Locate the cell with the specified text and output its [x, y] center coordinate. 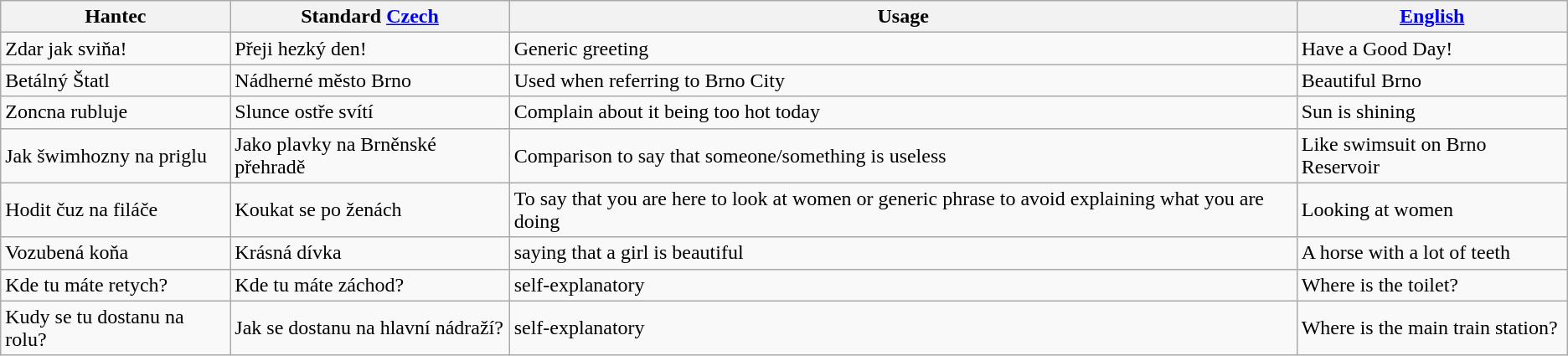
Looking at women [1432, 209]
Beautiful Brno [1432, 80]
Have a Good Day! [1432, 49]
Usage [903, 17]
Standard Czech [370, 17]
Betálný Štatl [116, 80]
Hantec [116, 17]
Nádherné město Brno [370, 80]
English [1432, 17]
Zoncna rubluje [116, 112]
Krásná dívka [370, 253]
Kde tu máte záchod? [370, 285]
saying that a girl is beautiful [903, 253]
Hodit čuz na filáče [116, 209]
Complain about it being too hot today [903, 112]
Sun is shining [1432, 112]
Koukat se po ženách [370, 209]
Jako plavky na Brněnské přehradě [370, 156]
Where is the toilet? [1432, 285]
Like swimsuit on Brno Reservoir [1432, 156]
Kde tu máte retych? [116, 285]
Generic greeting [903, 49]
Used when referring to Brno City [903, 80]
Comparison to say that someone/something is useless [903, 156]
Slunce ostře svítí [370, 112]
Vozubená koňa [116, 253]
Kudy se tu dostanu na rolu? [116, 328]
A horse with a lot of teeth [1432, 253]
Přeji hezký den! [370, 49]
Jak šwimhozny na priglu [116, 156]
To say that you are here to look at women or generic phrase to avoid explaining what you are doing [903, 209]
Jak se dostanu na hlavní nádraží? [370, 328]
Where is the main train station? [1432, 328]
Zdar jak sviňa! [116, 49]
